Return the [x, y] coordinate for the center point of the cell that contains the specified text.  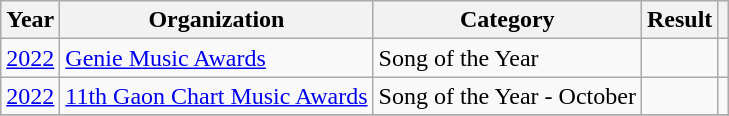
Organization [216, 20]
11th Gaon Chart Music Awards [216, 96]
Result [679, 20]
Year [30, 20]
Song of the Year - October [507, 96]
Song of the Year [507, 58]
Genie Music Awards [216, 58]
Category [507, 20]
